Provide the (x, y) coordinate of the cell's center where the given text is located.  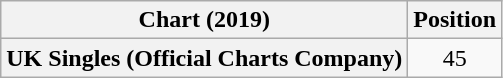
Position (455, 20)
45 (455, 58)
Chart (2019) (204, 20)
UK Singles (Official Charts Company) (204, 58)
